Return (x, y) of the center of cell containing provided text 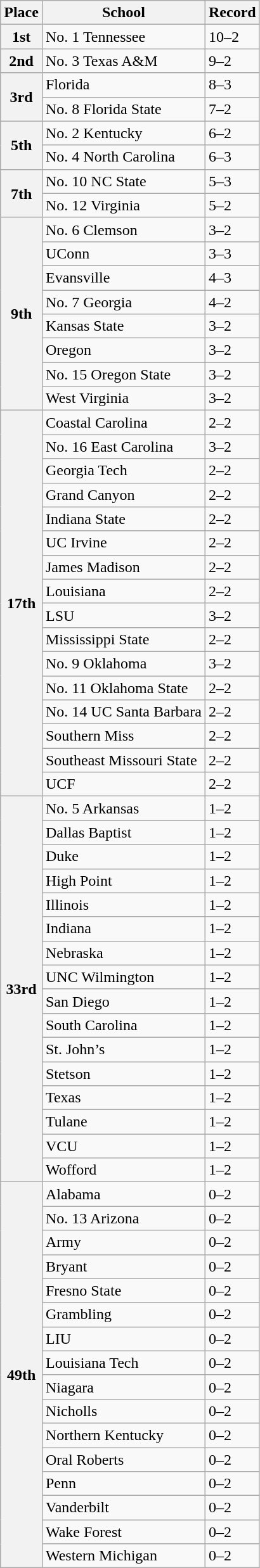
Grambling (123, 1315)
No. 10 NC State (123, 181)
Indiana State (123, 519)
LIU (123, 1339)
No. 1 Tennessee (123, 37)
No. 5 Arkansas (123, 808)
6–2 (232, 133)
Tulane (123, 1122)
UNC Wilmington (123, 977)
No. 3 Texas A&M (123, 61)
9th (22, 314)
Grand Canyon (123, 495)
Wake Forest (123, 1532)
33rd (22, 990)
9–2 (232, 61)
7–2 (232, 109)
No. 11 Oklahoma State (123, 687)
St. John’s (123, 1049)
No. 15 Oregon State (123, 374)
Alabama (123, 1194)
6–3 (232, 157)
UC Irvine (123, 543)
No. 16 East Carolina (123, 447)
No. 7 Georgia (123, 302)
Florida (123, 85)
No. 13 Arizona (123, 1218)
5th (22, 145)
No. 8 Florida State (123, 109)
3rd (22, 97)
Fresno State (123, 1291)
VCU (123, 1146)
Louisiana Tech (123, 1363)
South Carolina (123, 1025)
4–3 (232, 277)
Army (123, 1242)
5–2 (232, 205)
2nd (22, 61)
Texas (123, 1098)
Dallas Baptist (123, 832)
Duke (123, 857)
San Diego (123, 1001)
Western Michigan (123, 1556)
Nebraska (123, 953)
10–2 (232, 37)
School (123, 13)
5–3 (232, 181)
No. 9 Oklahoma (123, 663)
No. 12 Virginia (123, 205)
UCF (123, 784)
Southern Miss (123, 736)
1st (22, 37)
No. 2 Kentucky (123, 133)
West Virginia (123, 398)
No. 14 UC Santa Barbara (123, 712)
7th (22, 193)
49th (22, 1375)
James Madison (123, 567)
17th (22, 603)
Oregon (123, 350)
3–3 (232, 253)
Stetson (123, 1074)
Mississippi State (123, 639)
Southeast Missouri State (123, 760)
No. 4 North Carolina (123, 157)
LSU (123, 615)
Louisiana (123, 591)
Nicholls (123, 1411)
High Point (123, 881)
Place (22, 13)
Evansville (123, 277)
Penn (123, 1484)
Vanderbilt (123, 1508)
Northern Kentucky (123, 1435)
No. 6 Clemson (123, 229)
8–3 (232, 85)
Wofford (123, 1170)
Niagara (123, 1387)
Coastal Carolina (123, 423)
Georgia Tech (123, 471)
Kansas State (123, 326)
Indiana (123, 929)
Illinois (123, 905)
Record (232, 13)
4–2 (232, 302)
Oral Roberts (123, 1459)
UConn (123, 253)
Bryant (123, 1266)
